Detect which cell encompasses the target text, then output its (x, y) center coordinate. 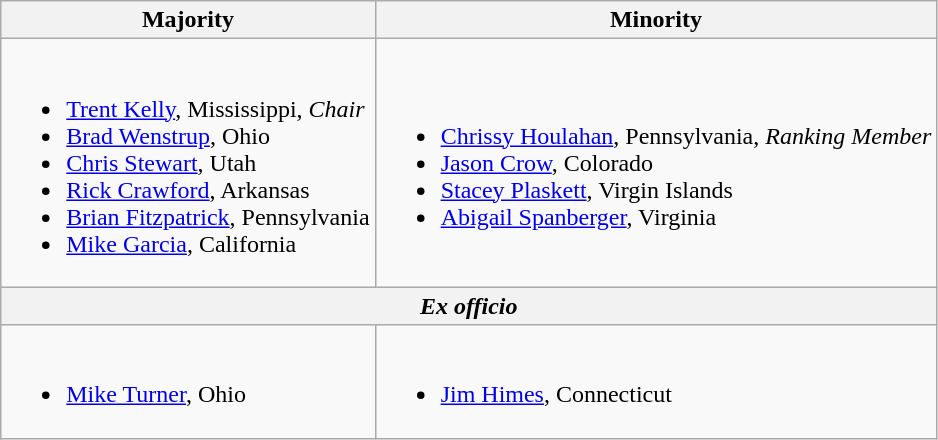
Chrissy Houlahan, Pennsylvania, Ranking MemberJason Crow, ColoradoStacey Plaskett, Virgin IslandsAbigail Spanberger, Virginia (656, 163)
Jim Himes, Connecticut (656, 382)
Trent Kelly, Mississippi, ChairBrad Wenstrup, OhioChris Stewart, UtahRick Crawford, ArkansasBrian Fitzpatrick, PennsylvaniaMike Garcia, California (188, 163)
Mike Turner, Ohio (188, 382)
Majority (188, 20)
Minority (656, 20)
Ex officio (469, 306)
